Provide the (X, Y) coordinate of the cell's center where the given text is located.  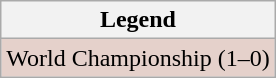
Legend (138, 20)
World Championship (1–0) (138, 58)
